Locate the cell with the specified text and output its (x, y) center coordinate. 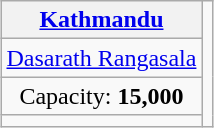
Kathmandu (102, 20)
Capacity: 15,000 (102, 96)
Dasarath Rangasala (102, 58)
